From the cell containing the given text, extract its center point as (x, y) coordinate. 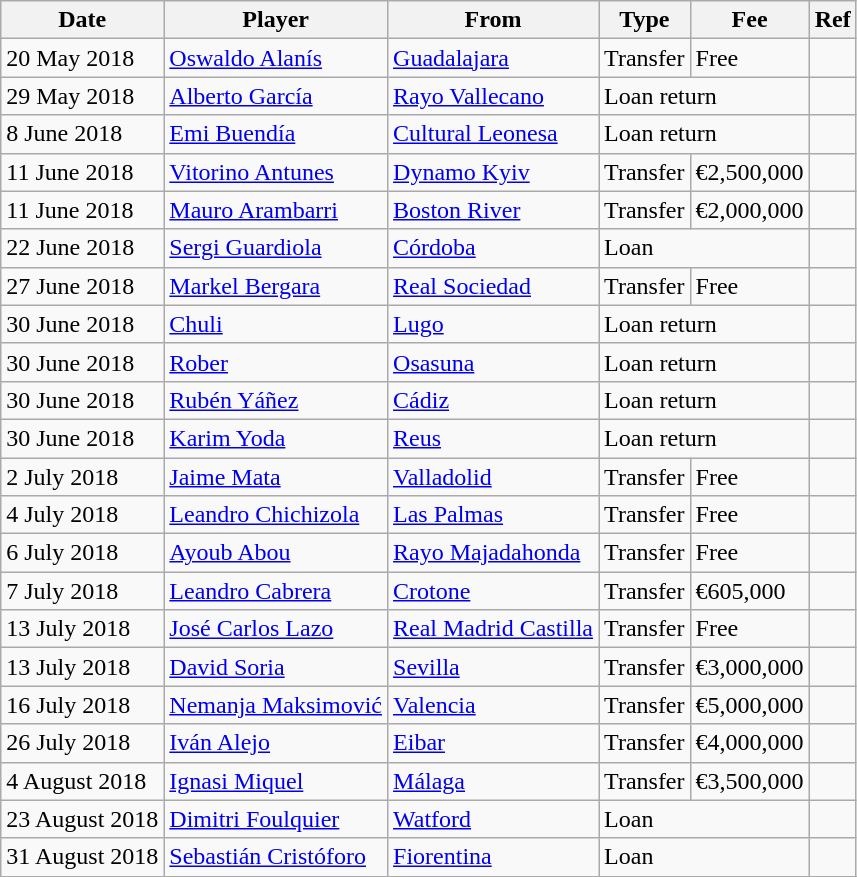
Sevilla (494, 667)
26 July 2018 (82, 743)
Karim Yoda (276, 438)
Vitorino Antunes (276, 172)
Type (645, 20)
€3,500,000 (750, 781)
Chuli (276, 324)
2 July 2018 (82, 477)
22 June 2018 (82, 248)
Mauro Arambarri (276, 210)
Leandro Cabrera (276, 591)
4 July 2018 (82, 515)
Osasuna (494, 362)
Iván Alejo (276, 743)
Rayo Majadahonda (494, 553)
Emi Buendía (276, 134)
Ref (832, 20)
€605,000 (750, 591)
Sebastián Cristóforo (276, 857)
Markel Bergara (276, 286)
31 August 2018 (82, 857)
8 June 2018 (82, 134)
Reus (494, 438)
Jaime Mata (276, 477)
4 August 2018 (82, 781)
Ayoub Abou (276, 553)
16 July 2018 (82, 705)
7 July 2018 (82, 591)
Fiorentina (494, 857)
Eibar (494, 743)
6 July 2018 (82, 553)
Real Madrid Castilla (494, 629)
Boston River (494, 210)
20 May 2018 (82, 58)
€2,500,000 (750, 172)
Guadalajara (494, 58)
27 June 2018 (82, 286)
Watford (494, 819)
Córdoba (494, 248)
Leandro Chichizola (276, 515)
€5,000,000 (750, 705)
Rober (276, 362)
Date (82, 20)
Sergi Guardiola (276, 248)
Nemanja Maksimović (276, 705)
€4,000,000 (750, 743)
Lugo (494, 324)
Real Sociedad (494, 286)
Valladolid (494, 477)
Las Palmas (494, 515)
Alberto García (276, 96)
Fee (750, 20)
€2,000,000 (750, 210)
Oswaldo Alanís (276, 58)
David Soria (276, 667)
€3,000,000 (750, 667)
Cultural Leonesa (494, 134)
Rayo Vallecano (494, 96)
Crotone (494, 591)
José Carlos Lazo (276, 629)
23 August 2018 (82, 819)
29 May 2018 (82, 96)
Valencia (494, 705)
Dynamo Kyiv (494, 172)
Player (276, 20)
Cádiz (494, 400)
Málaga (494, 781)
Rubén Yáñez (276, 400)
Dimitri Foulquier (276, 819)
Ignasi Miquel (276, 781)
From (494, 20)
